Output the [x, y] coordinate of the center of the cell containing the given text.  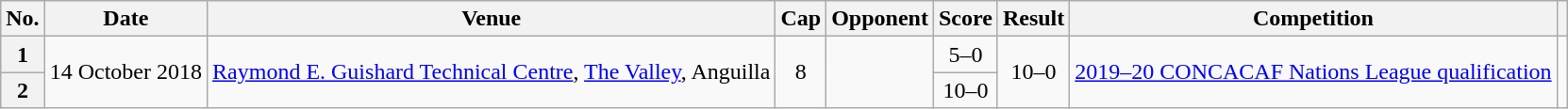
Score [965, 19]
Cap [801, 19]
2 [23, 90]
Opponent [880, 19]
Venue [492, 19]
Result [1033, 19]
Date [125, 19]
8 [801, 72]
2019–20 CONCACAF Nations League qualification [1313, 72]
1 [23, 54]
Raymond E. Guishard Technical Centre, The Valley, Anguilla [492, 72]
No. [23, 19]
Competition [1313, 19]
14 October 2018 [125, 72]
5–0 [965, 54]
